Output the (X, Y) coordinate of the center of the cell containing the given text.  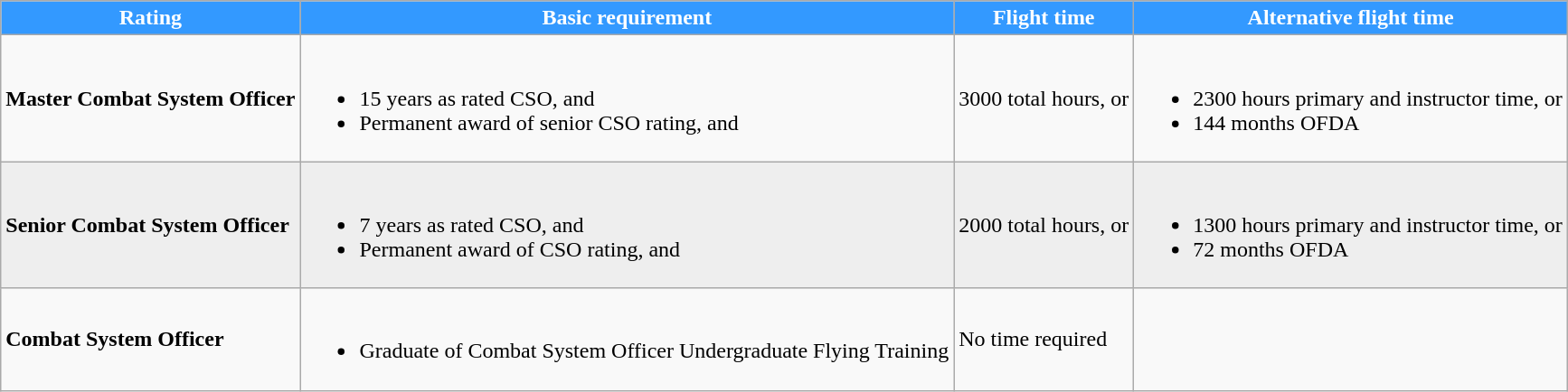
No time required (1044, 340)
Alternative flight time (1351, 18)
15 years as rated CSO, andPermanent award of senior CSO rating, and (628, 98)
Senior Combat System Officer (150, 225)
Flight time (1044, 18)
Graduate of Combat System Officer Undergraduate Flying Training (628, 340)
3000 total hours, or (1044, 98)
7 years as rated CSO, andPermanent award of CSO rating, and (628, 225)
1300 hours primary and instructor time, or72 months OFDA (1351, 225)
2300 hours primary and instructor time, or144 months OFDA (1351, 98)
Rating (150, 18)
2000 total hours, or (1044, 225)
Basic requirement (628, 18)
Combat System Officer (150, 340)
Master Combat System Officer (150, 98)
